Extract the (x, y) coordinate from the center of the cell holding the provided text.  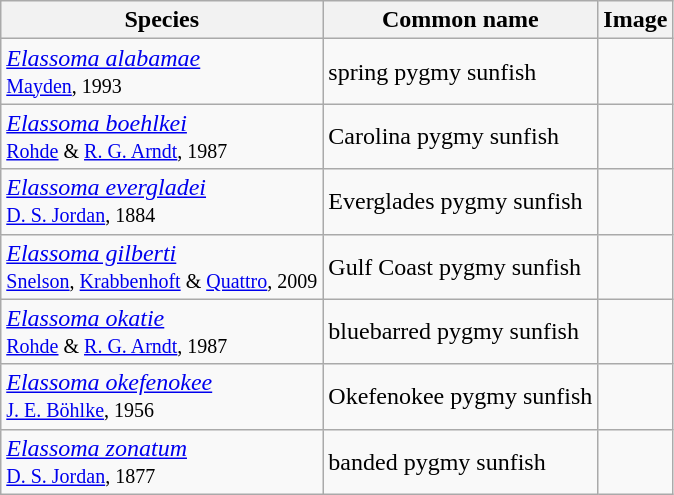
Elassoma evergladeiD. S. Jordan, 1884 (162, 202)
Gulf Coast pygmy sunfish (460, 266)
Elassoma okatieRohde & R. G. Arndt, 1987 (162, 332)
Common name (460, 20)
spring pygmy sunfish (460, 72)
Okefenokee pygmy sunfish (460, 396)
Image (636, 20)
Elassoma boehlkeiRohde & R. G. Arndt, 1987 (162, 136)
Elassoma gilbertiSnelson, Krabbenhoft & Quattro, 2009 (162, 266)
Species (162, 20)
Elassoma alabamaeMayden, 1993 (162, 72)
Elassoma okefenokeeJ. E. Böhlke, 1956 (162, 396)
banded pygmy sunfish (460, 462)
Carolina pygmy sunfish (460, 136)
Elassoma zonatumD. S. Jordan, 1877 (162, 462)
Everglades pygmy sunfish (460, 202)
bluebarred pygmy sunfish (460, 332)
